For the text-containing cell, return its midpoint in [X, Y] coordinate format. 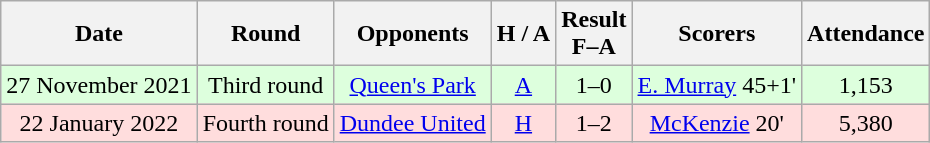
27 November 2021 [99, 85]
22 January 2022 [99, 123]
Queen's Park [412, 85]
McKenzie 20' [717, 123]
1,153 [866, 85]
Opponents [412, 34]
Dundee United [412, 123]
Attendance [866, 34]
E. Murray 45+1' [717, 85]
Third round [266, 85]
5,380 [866, 123]
A [523, 85]
1–0 [594, 85]
Fourth round [266, 123]
1–2 [594, 123]
H / A [523, 34]
Date [99, 34]
H [523, 123]
Round [266, 34]
Scorers [717, 34]
ResultF–A [594, 34]
